Provide the [X, Y] coordinate of the cell's center where the given text is located.  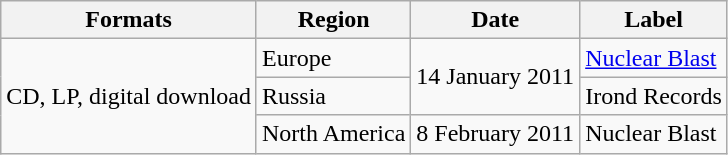
Label [654, 20]
14 January 2011 [496, 77]
Irond Records [654, 96]
8 February 2011 [496, 134]
Europe [333, 58]
Formats [129, 20]
North America [333, 134]
Region [333, 20]
Russia [333, 96]
Date [496, 20]
CD, LP, digital download [129, 96]
